Return the (x, y) coordinate for the center point of the cell that contains the specified text.  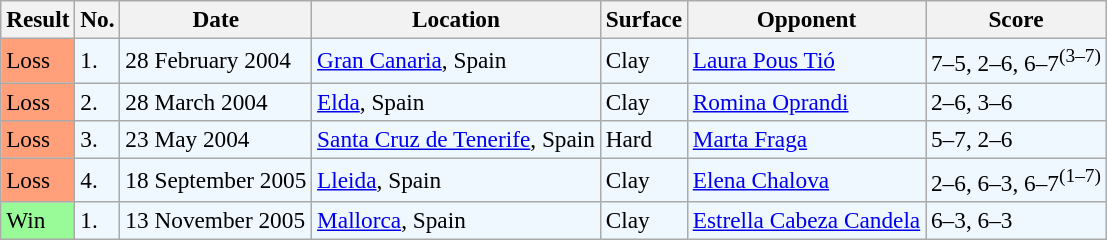
Gran Canaria, Spain (456, 60)
4. (98, 180)
23 May 2004 (216, 139)
Santa Cruz de Tenerife, Spain (456, 139)
28 February 2004 (216, 60)
Win (38, 221)
Hard (644, 139)
2–6, 6–3, 6–7(1–7) (1016, 180)
5–7, 2–6 (1016, 139)
Date (216, 19)
Romina Oprandi (806, 101)
3. (98, 139)
Surface (644, 19)
2–6, 3–6 (1016, 101)
7–5, 2–6, 6–7(3–7) (1016, 60)
28 March 2004 (216, 101)
Elda, Spain (456, 101)
Estrella Cabeza Candela (806, 221)
2. (98, 101)
Laura Pous Tió (806, 60)
Elena Chalova (806, 180)
13 November 2005 (216, 221)
Marta Fraga (806, 139)
Lleida, Spain (456, 180)
No. (98, 19)
6–3, 6–3 (1016, 221)
Opponent (806, 19)
18 September 2005 (216, 180)
Score (1016, 19)
Mallorca, Spain (456, 221)
Location (456, 19)
Result (38, 19)
